From the cell containing the given text, extract its center point as [x, y] coordinate. 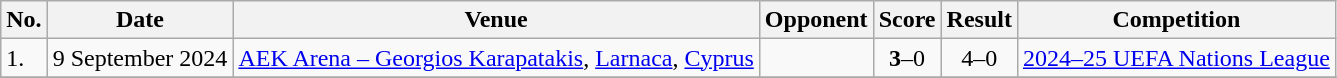
4–0 [979, 58]
1. [24, 58]
Competition [1176, 20]
Venue [496, 20]
No. [24, 20]
Opponent [816, 20]
Score [907, 20]
2024–25 UEFA Nations League [1176, 58]
Date [140, 20]
3–0 [907, 58]
9 September 2024 [140, 58]
Result [979, 20]
AEK Arena – Georgios Karapatakis, Larnaca, Cyprus [496, 58]
